For the text-containing cell, return its midpoint in (X, Y) coordinate format. 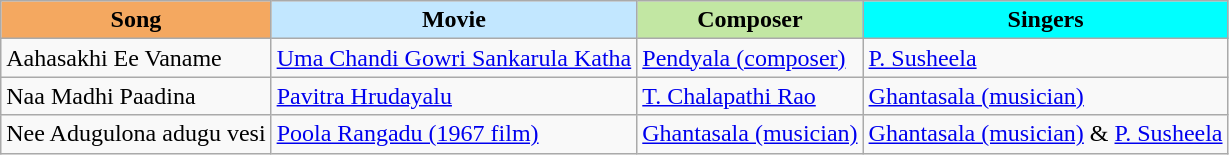
Pavitra Hrudayalu (454, 96)
T. Chalapathi Rao (750, 96)
Nee Adugulona adugu vesi (136, 134)
Naa Madhi Paadina (136, 96)
Movie (454, 20)
Poola Rangadu (1967 film) (454, 134)
Song (136, 20)
Uma Chandi Gowri Sankarula Katha (454, 58)
Singers (1046, 20)
Pendyala (composer) (750, 58)
P. Susheela (1046, 58)
Ghantasala (musician) & P. Susheela (1046, 134)
Aahasakhi Ee Vaname (136, 58)
Composer (750, 20)
